For the text-containing cell, return its midpoint in (x, y) coordinate format. 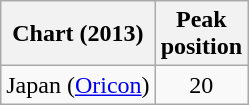
20 (201, 85)
Japan (Oricon) (78, 85)
Peakposition (201, 34)
Chart (2013) (78, 34)
